Scan for the cell matching the given text and deliver its (x, y) coordinate at center. 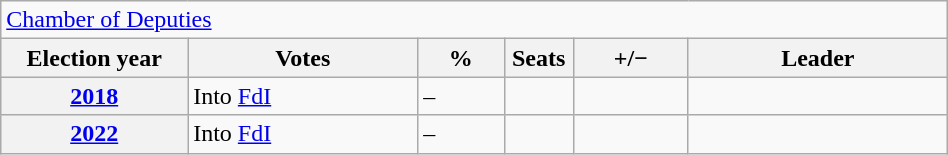
+/− (630, 58)
Votes (303, 58)
Chamber of Deputies (474, 20)
2022 (94, 134)
Leader (818, 58)
% (461, 58)
Election year (94, 58)
2018 (94, 96)
Seats (538, 58)
